Locate the cell with the specified text and output its [x, y] center coordinate. 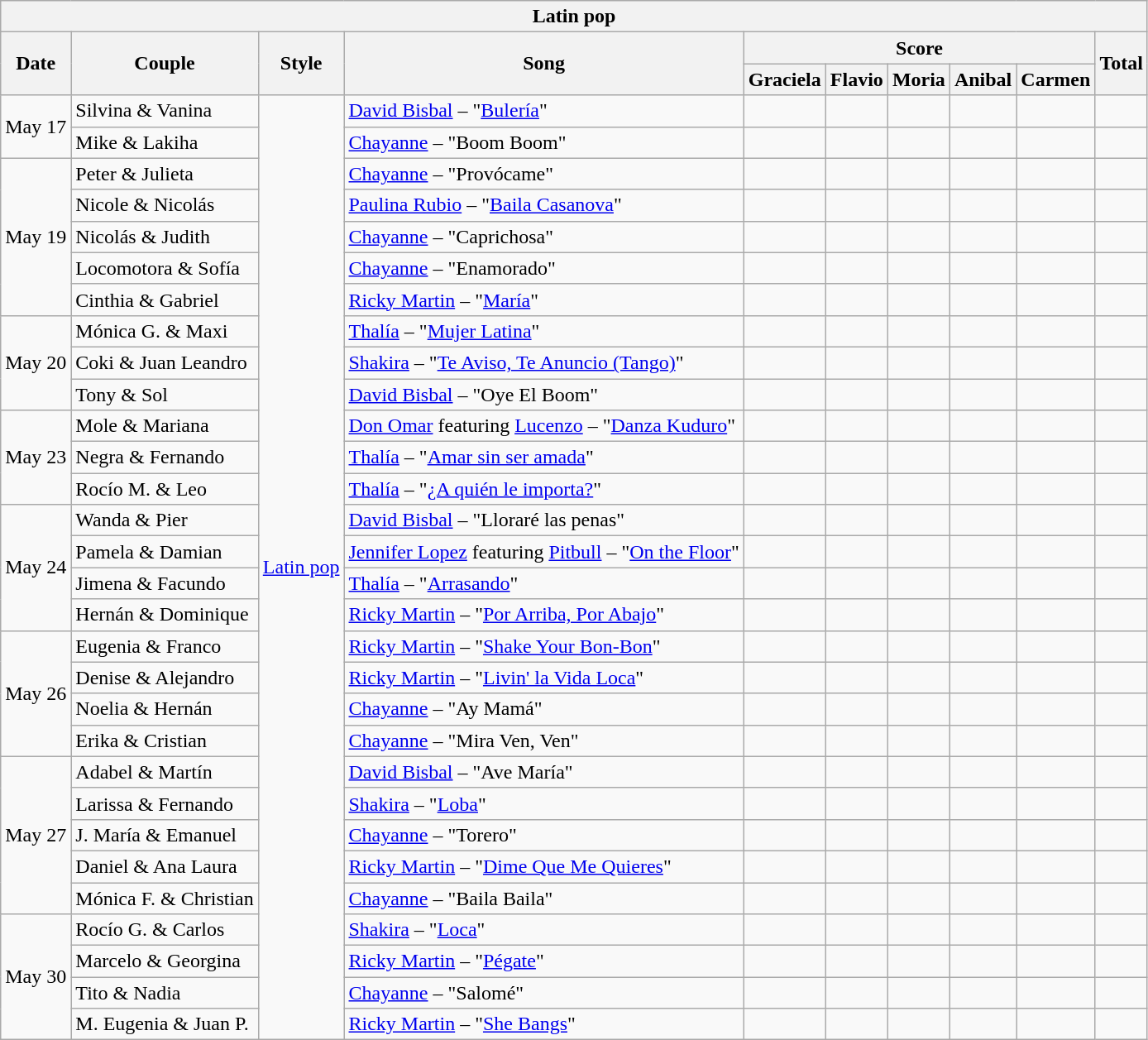
May 19 [36, 237]
Chayanne – "Enamorado" [544, 268]
Thalía – "Arrasando" [544, 583]
Silvina & Vanina [165, 111]
Mole & Mariana [165, 426]
Peter & Julieta [165, 174]
J. María & Emanuel [165, 835]
Chayanne – "Mira Ven, Ven" [544, 740]
David Bisbal – "Oye El Boom" [544, 395]
M. Eugenia & Juan P. [165, 1024]
May 30 [36, 977]
May 17 [36, 127]
Thalía – "Mujer Latina" [544, 331]
David Bisbal – "Ave María" [544, 772]
Carmen [1055, 79]
May 23 [36, 458]
Thalía – "¿A quién le importa?" [544, 489]
Ricky Martin – "She Bangs" [544, 1024]
Rocío M. & Leo [165, 489]
Style [301, 64]
Flavio [857, 79]
Pamela & Damian [165, 552]
Coki & Juan Leandro [165, 362]
Daniel & Ana Laura [165, 866]
Chayanne – "Torero" [544, 835]
Shakira – "Te Aviso, Te Anuncio (Tango)" [544, 362]
Chayanne – "Ay Mamá" [544, 709]
Denise & Alejandro [165, 678]
Nicolás & Judith [165, 237]
David Bisbal – "Bulería" [544, 111]
Anibal [983, 79]
Jimena & Facundo [165, 583]
Erika & Cristian [165, 740]
Song [544, 64]
Don Omar featuring Lucenzo – "Danza Kuduro" [544, 426]
Ricky Martin – "Dime Que Me Quieres" [544, 866]
Hernán & Dominique [165, 615]
Shakira – "Loba" [544, 803]
Graciela [784, 79]
Couple [165, 64]
Negra & Fernando [165, 458]
Larissa & Fernando [165, 803]
May 27 [36, 835]
David Bisbal – "Lloraré las penas" [544, 520]
Score [920, 48]
Chayanne – "Salomé" [544, 993]
Ricky Martin – "Shake Your Bon-Bon" [544, 646]
Marcelo & Georgina [165, 961]
Ricky Martin – "Livin' la Vida Loca" [544, 678]
Mónica F. & Christian [165, 898]
Tony & Sol [165, 395]
Locomotora & Sofía [165, 268]
May 26 [36, 693]
Tito & Nadia [165, 993]
Jennifer Lopez featuring Pitbull – "On the Floor" [544, 552]
Cinthia & Gabriel [165, 300]
Wanda & Pier [165, 520]
Mónica G. & Maxi [165, 331]
Moria [918, 79]
Adabel & Martín [165, 772]
May 20 [36, 362]
Paulina Rubio – "Baila Casanova" [544, 205]
Rocío G. & Carlos [165, 930]
Noelia & Hernán [165, 709]
Total [1122, 64]
Mike & Lakiha [165, 142]
Ricky Martin – "María" [544, 300]
Eugenia & Franco [165, 646]
Thalía – "Amar sin ser amada" [544, 458]
Chayanne – "Provócame" [544, 174]
Nicole & Nicolás [165, 205]
Shakira – "Loca" [544, 930]
Chayanne – "Boom Boom" [544, 142]
Ricky Martin – "Pégate" [544, 961]
Chayanne – "Baila Baila" [544, 898]
May 24 [36, 568]
Chayanne – "Caprichosa" [544, 237]
Ricky Martin – "Por Arriba, Por Abajo" [544, 615]
Date [36, 64]
